Scan for the cell matching the given text and deliver its [x, y] coordinate at center. 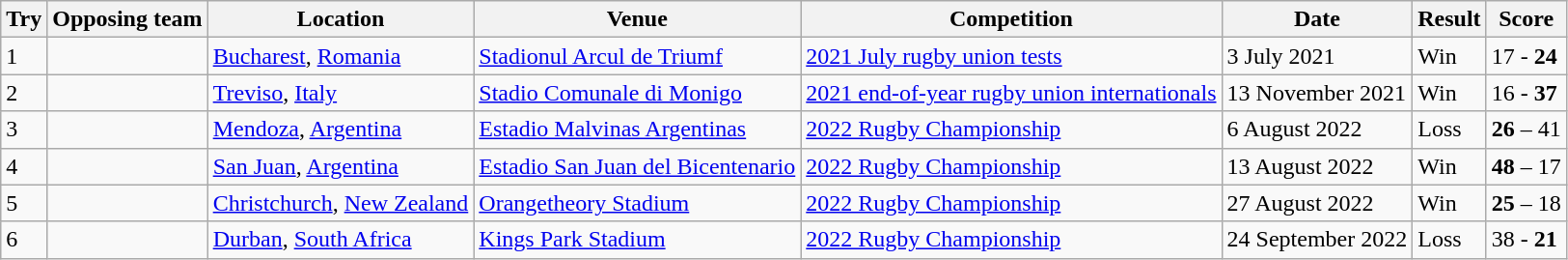
16 - 37 [1527, 93]
Orangetheory Stadium [637, 203]
6 [24, 240]
13 August 2022 [1317, 166]
2021 July rugby union tests [1011, 56]
Kings Park Stadium [637, 240]
Estadio San Juan del Bicentenario [637, 166]
26 – 41 [1527, 130]
Competition [1011, 19]
1 [24, 56]
2 [24, 93]
Venue [637, 19]
Mendoza, Argentina [341, 130]
Christchurch, New Zealand [341, 203]
Durban, South Africa [341, 240]
Stadionul Arcul de Triumf [637, 56]
48 – 17 [1527, 166]
38 - 21 [1527, 240]
24 September 2022 [1317, 240]
Opposing team [127, 19]
13 November 2021 [1317, 93]
25 – 18 [1527, 203]
4 [24, 166]
Location [341, 19]
Treviso, Italy [341, 93]
2021 end-of-year rugby union internationals [1011, 93]
3 July 2021 [1317, 56]
3 [24, 130]
San Juan, Argentina [341, 166]
Try [24, 19]
Stadio Comunale di Monigo [637, 93]
Result [1449, 19]
17 - 24 [1527, 56]
27 August 2022 [1317, 203]
Estadio Malvinas Argentinas [637, 130]
6 August 2022 [1317, 130]
Score [1527, 19]
Bucharest, Romania [341, 56]
5 [24, 203]
Date [1317, 19]
